Scan for the cell matching the given text and deliver its [x, y] coordinate at center. 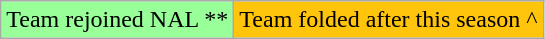
Team folded after this season ^ [388, 20]
Team rejoined NAL ** [118, 20]
